Capture the cell that displays the provided text and extract its (x, y) central coordinate. 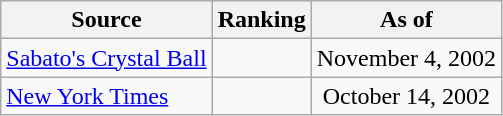
New York Times (106, 96)
Ranking (262, 20)
October 14, 2002 (406, 96)
As of (406, 20)
Source (106, 20)
November 4, 2002 (406, 58)
Sabato's Crystal Ball (106, 58)
